Detect which cell encompasses the target text, then output its [x, y] center coordinate. 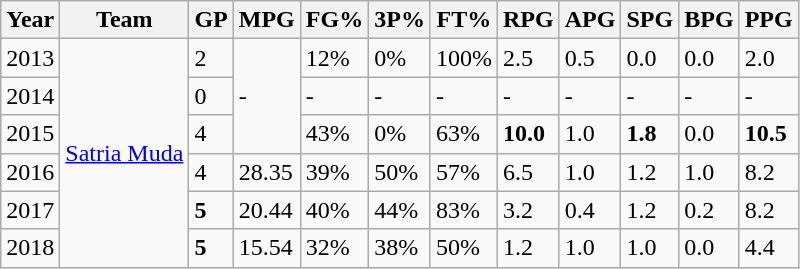
Team [124, 20]
Year [30, 20]
2.0 [768, 58]
2014 [30, 96]
10.0 [528, 134]
32% [334, 248]
2 [211, 58]
100% [464, 58]
44% [400, 210]
43% [334, 134]
0.2 [709, 210]
0.5 [590, 58]
20.44 [266, 210]
FG% [334, 20]
APG [590, 20]
2015 [30, 134]
39% [334, 172]
15.54 [266, 248]
2018 [30, 248]
83% [464, 210]
57% [464, 172]
0 [211, 96]
12% [334, 58]
2.5 [528, 58]
4.4 [768, 248]
PPG [768, 20]
3P% [400, 20]
38% [400, 248]
1.8 [650, 134]
RPG [528, 20]
SPG [650, 20]
Satria Muda [124, 153]
BPG [709, 20]
28.35 [266, 172]
FT% [464, 20]
10.5 [768, 134]
2016 [30, 172]
6.5 [528, 172]
2013 [30, 58]
0.4 [590, 210]
2017 [30, 210]
63% [464, 134]
GP [211, 20]
MPG [266, 20]
3.2 [528, 210]
40% [334, 210]
